Scan for the cell matching the given text and deliver its (x, y) coordinate at center. 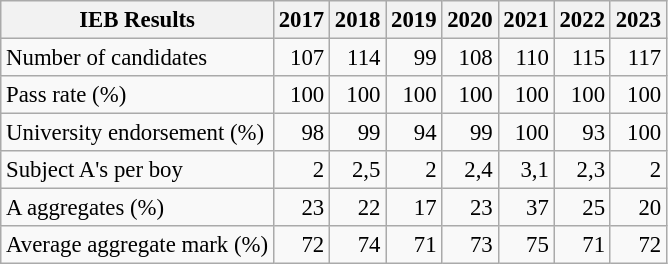
73 (470, 245)
2019 (414, 20)
93 (582, 133)
Subject A's per boy (138, 170)
74 (358, 245)
75 (526, 245)
2,4 (470, 170)
Average aggregate mark (%) (138, 245)
114 (358, 58)
2021 (526, 20)
2,3 (582, 170)
110 (526, 58)
2,5 (358, 170)
117 (638, 58)
A aggregates (%) (138, 208)
2017 (301, 20)
22 (358, 208)
2023 (638, 20)
IEB Results (138, 20)
Pass rate (%) (138, 95)
108 (470, 58)
98 (301, 133)
17 (414, 208)
University endorsement (%) (138, 133)
115 (582, 58)
2022 (582, 20)
2018 (358, 20)
107 (301, 58)
20 (638, 208)
25 (582, 208)
Number of candidates (138, 58)
2020 (470, 20)
3,1 (526, 170)
94 (414, 133)
37 (526, 208)
